For the text-containing cell, return its midpoint in (x, y) coordinate format. 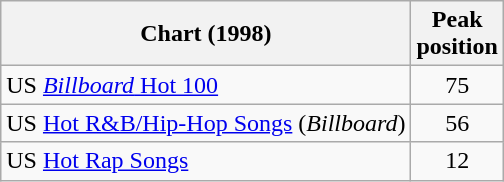
US Hot R&B/Hip-Hop Songs (Billboard) (206, 123)
Peakposition (457, 34)
US Hot Rap Songs (206, 161)
Chart (1998) (206, 34)
75 (457, 85)
US Billboard Hot 100 (206, 85)
56 (457, 123)
12 (457, 161)
